Identify which cell holds the provided text, then report its [X, Y] central coordinate. 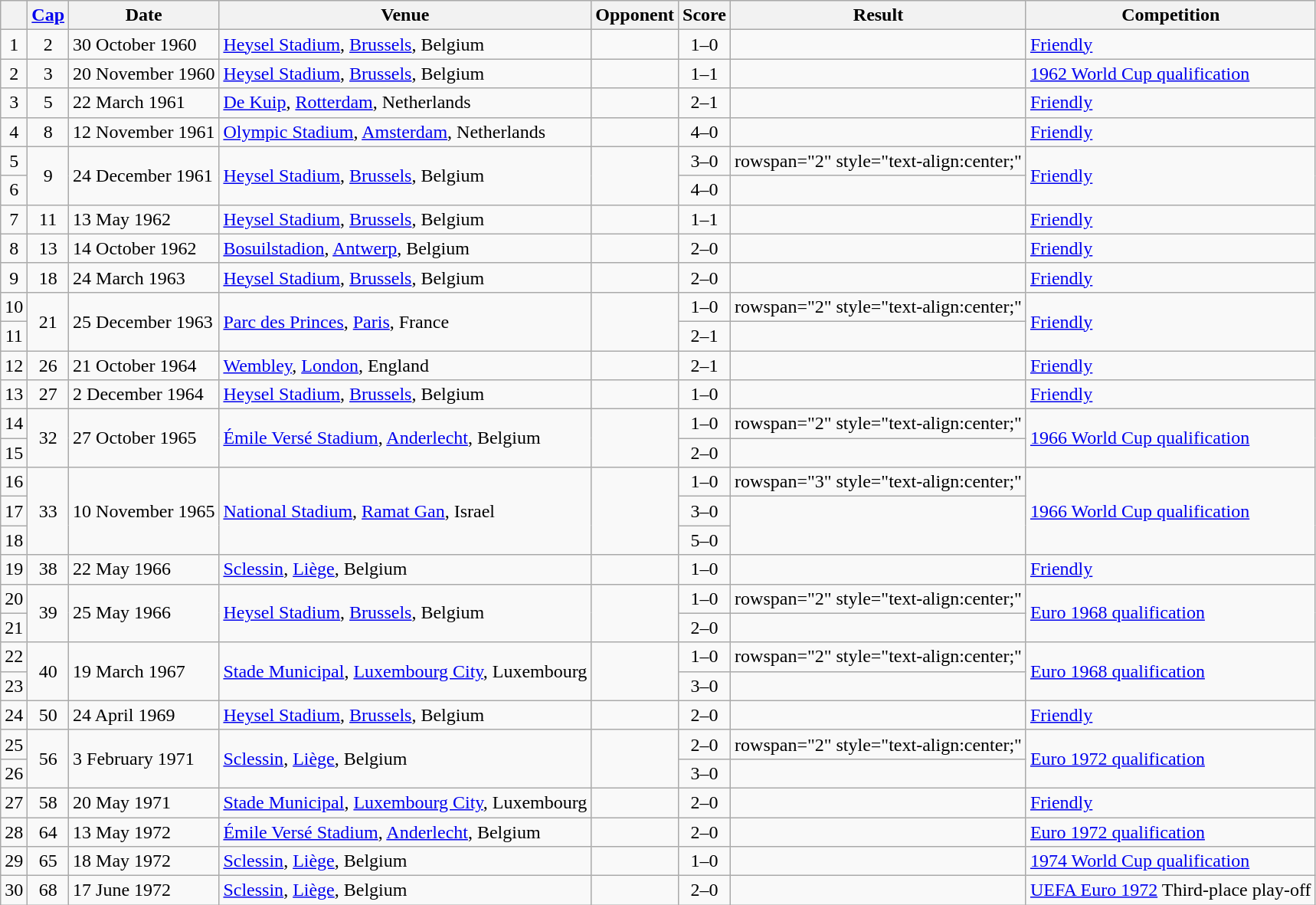
25 [14, 744]
56 [48, 759]
Score [705, 15]
19 [14, 569]
National Stadium, Ramat Gan, Israel [405, 511]
22 [14, 657]
Wembley, London, England [405, 366]
58 [48, 802]
rowspan="3" style="text-align:center;" [879, 482]
33 [48, 511]
17 [14, 511]
29 [14, 861]
15 [14, 453]
20 November 1960 [144, 74]
24 April 1969 [144, 715]
50 [48, 715]
3 February 1971 [144, 759]
Result [879, 15]
40 [48, 671]
20 May 1971 [144, 802]
18 May 1972 [144, 861]
64 [48, 831]
12 [14, 366]
24 [14, 715]
39 [48, 613]
22 May 1966 [144, 569]
24 March 1963 [144, 277]
30 October 1960 [144, 44]
1962 World Cup qualification [1170, 74]
24 December 1961 [144, 175]
16 [14, 482]
UEFA Euro 1972 Third-place play-off [1170, 890]
Bosuilstadion, Antwerp, Belgium [405, 248]
30 [14, 890]
Opponent [635, 15]
28 [14, 831]
68 [48, 890]
Competition [1170, 15]
7 [14, 219]
23 [14, 686]
25 December 1963 [144, 321]
27 October 1965 [144, 438]
1 [14, 44]
2 December 1964 [144, 395]
4 [14, 132]
10 [14, 307]
65 [48, 861]
Parc des Princes, Paris, France [405, 321]
17 June 1972 [144, 890]
19 March 1967 [144, 671]
1974 World Cup qualification [1170, 861]
6 [14, 190]
20 [14, 598]
22 March 1961 [144, 103]
Olympic Stadium, Amsterdam, Netherlands [405, 132]
38 [48, 569]
Date [144, 15]
14 [14, 424]
32 [48, 438]
12 November 1961 [144, 132]
14 October 1962 [144, 248]
13 May 1972 [144, 831]
10 November 1965 [144, 511]
Venue [405, 15]
13 May 1962 [144, 219]
25 May 1966 [144, 613]
Cap [48, 15]
21 October 1964 [144, 366]
De Kuip, Rotterdam, Netherlands [405, 103]
5–0 [705, 540]
